For the text-containing cell, return its midpoint in [X, Y] coordinate format. 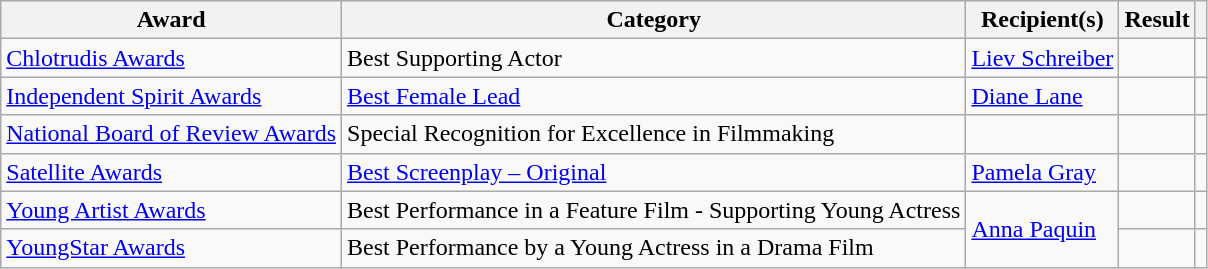
Best Screenplay – Original [654, 172]
Liev Schreiber [1042, 58]
Young Artist Awards [172, 210]
Pamela Gray [1042, 172]
Result [1157, 20]
YoungStar Awards [172, 248]
Chlotrudis Awards [172, 58]
Satellite Awards [172, 172]
Category [654, 20]
Special Recognition for Excellence in Filmmaking [654, 134]
Anna Paquin [1042, 229]
National Board of Review Awards [172, 134]
Recipient(s) [1042, 20]
Award [172, 20]
Best Performance in a Feature Film - Supporting Young Actress [654, 210]
Best Performance by a Young Actress in a Drama Film [654, 248]
Best Female Lead [654, 96]
Best Supporting Actor [654, 58]
Independent Spirit Awards [172, 96]
Diane Lane [1042, 96]
